For the text-containing cell, return its midpoint in [X, Y] coordinate format. 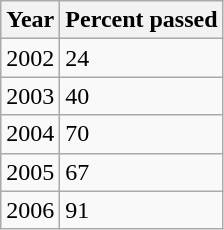
67 [142, 172]
2006 [30, 210]
40 [142, 96]
Percent passed [142, 20]
2005 [30, 172]
2004 [30, 134]
91 [142, 210]
Year [30, 20]
70 [142, 134]
2003 [30, 96]
24 [142, 58]
2002 [30, 58]
